Extract the (X, Y) coordinate from the center of the cell holding the provided text.  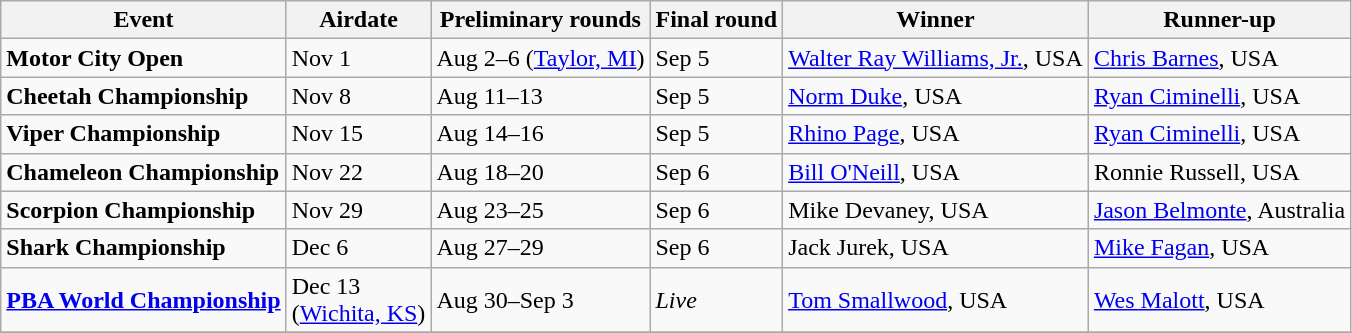
Aug 23–25 (540, 210)
Aug 30–Sep 3 (540, 300)
Rhino Page, USA (936, 134)
Nov 15 (358, 134)
Scorpion Championship (144, 210)
Jack Jurek, USA (936, 248)
Aug 14–16 (540, 134)
Runner-up (1219, 20)
Motor City Open (144, 58)
Tom Smallwood, USA (936, 300)
Nov 1 (358, 58)
Airdate (358, 20)
Aug 11–13 (540, 96)
Norm Duke, USA (936, 96)
Preliminary rounds (540, 20)
Mike Devaney, USA (936, 210)
Wes Malott, USA (1219, 300)
Dec 13(Wichita, KS) (358, 300)
Live (716, 300)
Event (144, 20)
Dec 6 (358, 248)
Aug 27–29 (540, 248)
Viper Championship (144, 134)
Winner (936, 20)
PBA World Championship (144, 300)
Nov 29 (358, 210)
Aug 18–20 (540, 172)
Jason Belmonte, Australia (1219, 210)
Aug 2–6 (Taylor, MI) (540, 58)
Nov 8 (358, 96)
Chris Barnes, USA (1219, 58)
Bill O'Neill, USA (936, 172)
Cheetah Championship (144, 96)
Mike Fagan, USA (1219, 248)
Final round (716, 20)
Ronnie Russell, USA (1219, 172)
Walter Ray Williams, Jr., USA (936, 58)
Nov 22 (358, 172)
Chameleon Championship (144, 172)
Shark Championship (144, 248)
